Extract the (x, y) coordinate from the center of the cell holding the provided text.  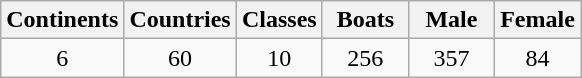
Boats (365, 20)
256 (365, 58)
60 (180, 58)
Classes (279, 20)
Male (451, 20)
10 (279, 58)
84 (537, 58)
Continents (62, 20)
6 (62, 58)
Female (537, 20)
357 (451, 58)
Countries (180, 20)
